Return the (x, y) coordinate for the center point of the cell that contains the specified text.  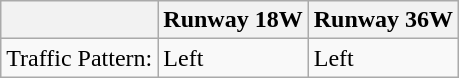
Runway 18W (233, 20)
Runway 36W (383, 20)
Traffic Pattern: (80, 58)
